Provide the (X, Y) coordinate of the cell's center where the given text is located.  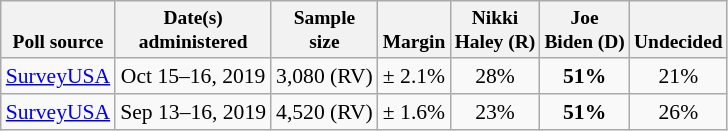
21% (678, 76)
23% (495, 112)
Oct 15–16, 2019 (193, 76)
Undecided (678, 30)
Margin (414, 30)
NikkiHaley (R) (495, 30)
Sep 13–16, 2019 (193, 112)
Date(s)administered (193, 30)
Poll source (58, 30)
4,520 (RV) (324, 112)
28% (495, 76)
26% (678, 112)
Samplesize (324, 30)
± 2.1% (414, 76)
3,080 (RV) (324, 76)
JoeBiden (D) (585, 30)
± 1.6% (414, 112)
